For the text-containing cell, return its midpoint in (X, Y) coordinate format. 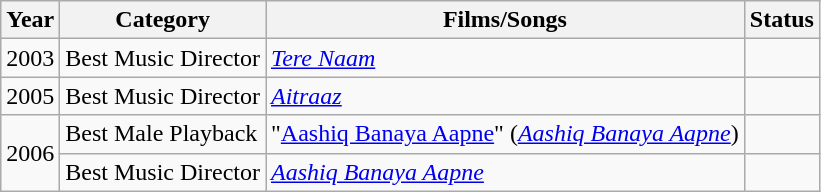
2006 (30, 153)
Aitraaz (506, 96)
Best Male Playback (163, 134)
2003 (30, 58)
Tere Naam (506, 58)
Films/Songs (506, 20)
Year (30, 20)
"Aashiq Banaya Aapne" (Aashiq Banaya Aapne) (506, 134)
Category (163, 20)
Status (782, 20)
2005 (30, 96)
Aashiq Banaya Aapne (506, 172)
